Detect which cell encompasses the target text, then output its (x, y) center coordinate. 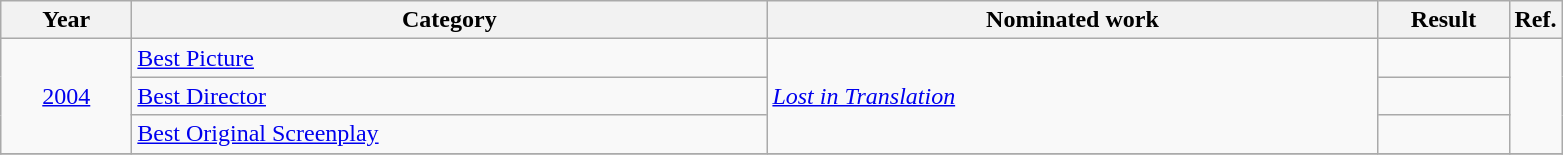
Best Original Screenplay (450, 134)
Year (66, 20)
Lost in Translation (1072, 96)
Result (1444, 20)
Best Director (450, 96)
Ref. (1536, 20)
2004 (66, 96)
Nominated work (1072, 20)
Best Picture (450, 58)
Category (450, 20)
